Find where the given text appears and provide that cell's center as [x, y] coordinate. 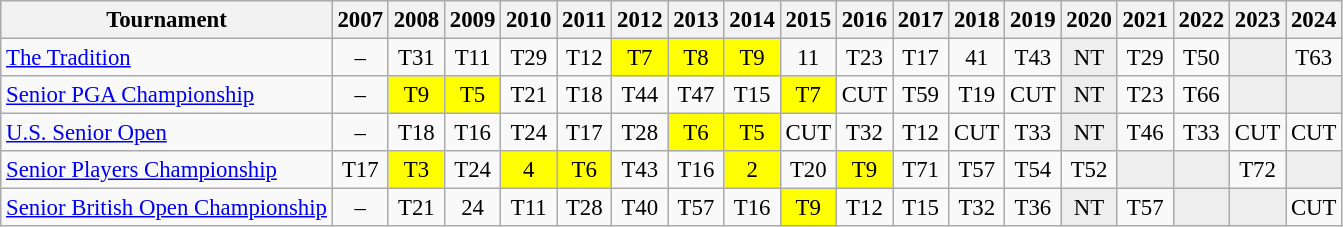
2024 [1314, 20]
2023 [1257, 20]
T3 [416, 170]
2016 [864, 20]
41 [977, 58]
2011 [584, 20]
2 [752, 170]
2019 [1033, 20]
4 [529, 170]
T72 [1257, 170]
Senior British Open Championship [166, 208]
Senior PGA Championship [166, 95]
T63 [1314, 58]
2014 [752, 20]
T71 [920, 170]
T36 [1033, 208]
T66 [1201, 95]
T50 [1201, 58]
T44 [640, 95]
T46 [1145, 133]
2021 [1145, 20]
T52 [1089, 170]
U.S. Senior Open [166, 133]
2015 [808, 20]
11 [808, 58]
T20 [808, 170]
T54 [1033, 170]
2012 [640, 20]
2020 [1089, 20]
T31 [416, 58]
Tournament [166, 20]
24 [472, 208]
Senior Players Championship [166, 170]
T59 [920, 95]
2018 [977, 20]
2008 [416, 20]
T19 [977, 95]
2009 [472, 20]
T47 [696, 95]
2010 [529, 20]
T40 [640, 208]
The Tradition [166, 58]
2022 [1201, 20]
T8 [696, 58]
2007 [360, 20]
2013 [696, 20]
2017 [920, 20]
